Detect which cell encompasses the target text, then output its [x, y] center coordinate. 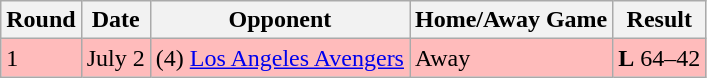
Opponent [280, 20]
Date [116, 20]
Result [660, 20]
Away [512, 58]
(4) Los Angeles Avengers [280, 58]
Home/Away Game [512, 20]
July 2 [116, 58]
L 64–42 [660, 58]
Round [41, 20]
1 [41, 58]
